Return [x, y] of the center of cell containing provided text 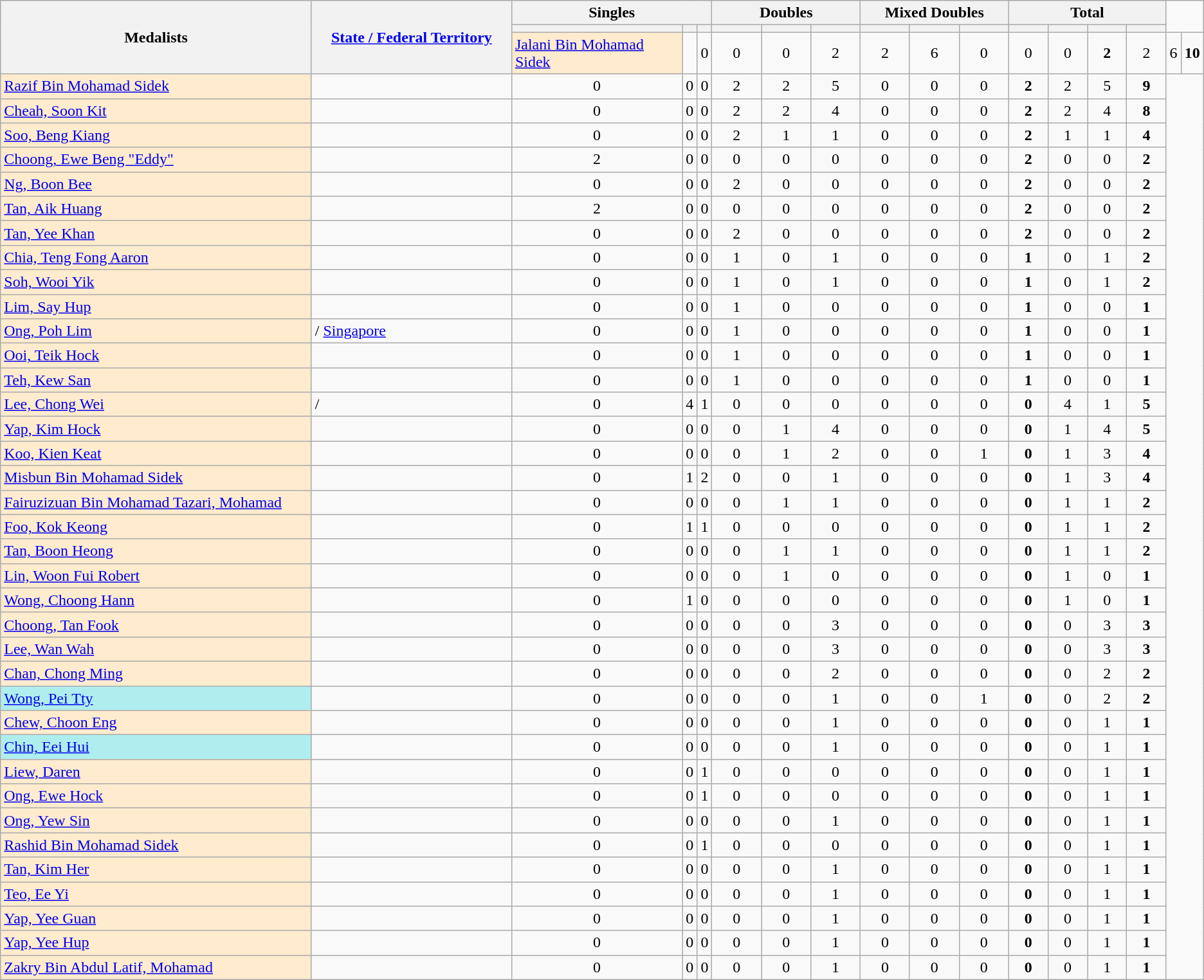
Choong, Ewe Beng "Eddy" [156, 159]
Ong, Poh Lim [156, 331]
Foo, Kok Keong [156, 527]
/ [412, 404]
Soh, Wooi Yik [156, 282]
Wong, Pei Tty [156, 698]
Tan, Boon Heong [156, 551]
Ong, Yew Sin [156, 821]
Fairuzizuan Bin Mohamad Tazari, Mohamad [156, 502]
Lin, Woon Fui Robert [156, 576]
Medalists [156, 37]
Jalani Bin Mohamad Sidek [597, 53]
Choong, Tan Fook [156, 624]
Cheah, Soon Kit [156, 111]
Ng, Boon Bee [156, 184]
Lee, Chong Wei [156, 404]
Ooi, Teik Hock [156, 356]
Lim, Say Hup [156, 307]
Razif Bin Mohamad Sidek [156, 86]
Zakry Bin Abdul Latif, Mohamad [156, 967]
/ Singapore [412, 331]
Teo, Ee Yi [156, 894]
8 [1146, 111]
Total [1087, 13]
Teh, Kew San [156, 380]
Yap, Yee Hup [156, 943]
Tan, Yee Khan [156, 233]
9 [1146, 86]
Yap, Yee Guan [156, 918]
Singles [612, 13]
Tan, Aik Huang [156, 208]
Misbun Bin Mohamad Sidek [156, 478]
Mixed Doubles [935, 13]
Doubles [786, 13]
State / Federal Territory [412, 37]
Lee, Wan Wah [156, 649]
Yap, Kim Hock [156, 429]
Koo, Kien Keat [156, 453]
Tan, Kim Her [156, 869]
Wong, Choong Hann [156, 600]
Ong, Ewe Hock [156, 796]
Chia, Teng Fong Aaron [156, 257]
Chan, Chong Ming [156, 673]
Soo, Beng Kiang [156, 135]
Liew, Daren [156, 772]
Rashid Bin Mohamad Sidek [156, 845]
Chew, Choon Eng [156, 723]
Chin, Eei Hui [156, 747]
10 [1192, 53]
